Pinpoint the cell where the given text exists, returning its (X, Y) midpoint coordinate. 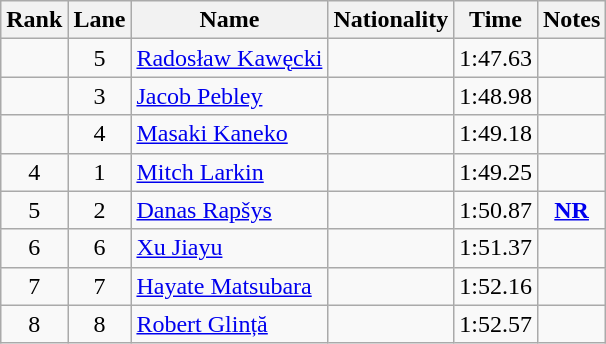
1:48.98 (496, 96)
1:51.37 (496, 248)
Danas Rapšys (230, 210)
Time (496, 20)
Nationality (391, 20)
Robert Glință (230, 324)
1:49.18 (496, 134)
NR (571, 210)
Lane (100, 20)
1:50.87 (496, 210)
1:47.63 (496, 58)
1:52.16 (496, 286)
1:49.25 (496, 172)
Radosław Kawęcki (230, 58)
Masaki Kaneko (230, 134)
Name (230, 20)
1:52.57 (496, 324)
Xu Jiayu (230, 248)
Rank (34, 20)
Notes (571, 20)
1 (100, 172)
Mitch Larkin (230, 172)
Jacob Pebley (230, 96)
3 (100, 96)
2 (100, 210)
Hayate Matsubara (230, 286)
